Find where the given text appears and provide that cell's center as (x, y) coordinate. 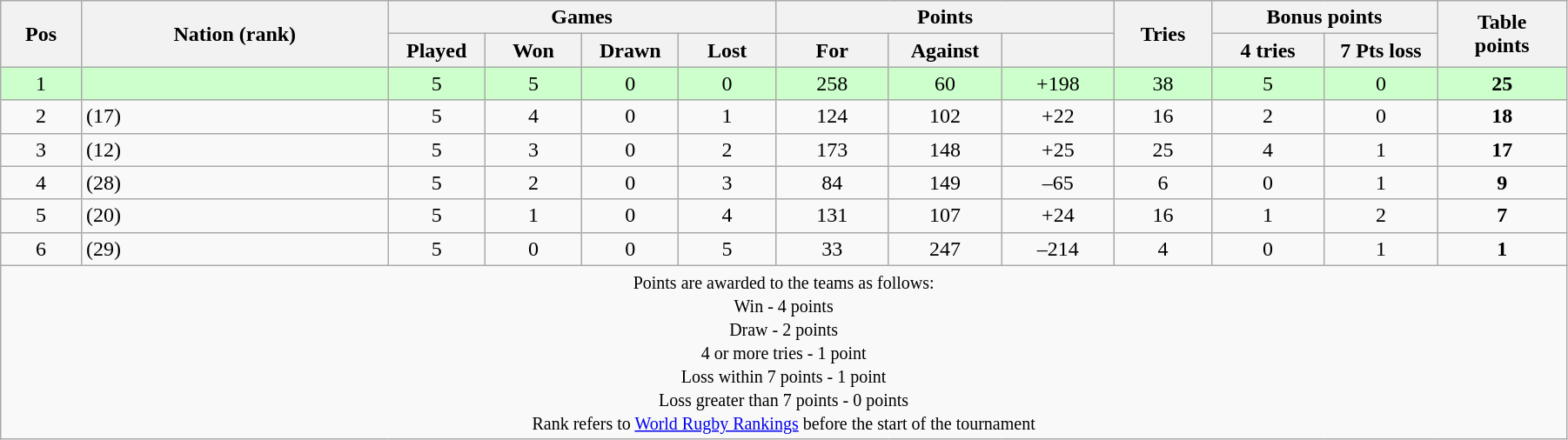
124 (832, 117)
(28) (234, 183)
Lost (727, 50)
18 (1502, 117)
+25 (1058, 150)
Drawn (630, 50)
33 (832, 249)
247 (945, 249)
131 (832, 216)
Points (945, 17)
7 Pts loss (1381, 50)
+22 (1058, 117)
Nation (rank) (234, 34)
Tablepoints (1502, 34)
7 (1502, 216)
Won (533, 50)
(20) (234, 216)
9 (1502, 183)
–65 (1058, 183)
107 (945, 216)
Tries (1163, 34)
17 (1502, 150)
173 (832, 150)
38 (1163, 83)
258 (832, 83)
(17) (234, 117)
84 (832, 183)
Pos (42, 34)
For (832, 50)
+198 (1058, 83)
4 tries (1268, 50)
–214 (1058, 249)
102 (945, 117)
60 (945, 83)
Games (581, 17)
Played (437, 50)
(12) (234, 150)
Against (945, 50)
149 (945, 183)
(29) (234, 249)
148 (945, 150)
Bonus points (1324, 17)
+24 (1058, 216)
